Output the [X, Y] coordinate of the center of the cell containing the given text.  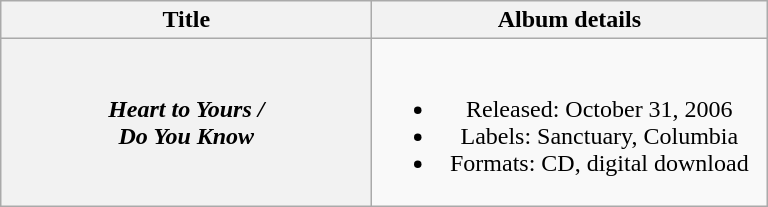
Heart to Yours /Do You Know [186, 122]
Title [186, 20]
Album details [570, 20]
Released: October 31, 2006Labels: Sanctuary, ColumbiaFormats: CD, digital download [570, 122]
